Determine the [X, Y] coordinate at the center of the cell enclosing the given text.  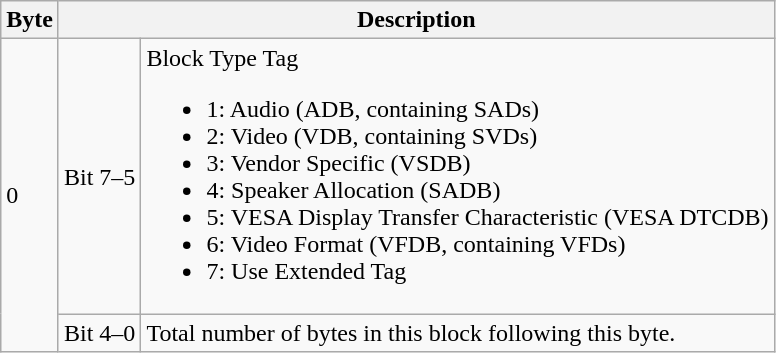
0 [30, 196]
Bit 7–5 [99, 176]
Bit 4–0 [99, 333]
Description [416, 20]
Total number of bytes in this block following this byte. [458, 333]
Byte [30, 20]
